Pinpoint the cell where the given text exists, returning its (X, Y) midpoint coordinate. 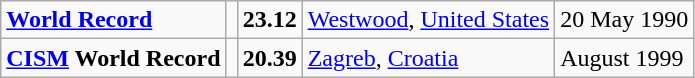
CISM World Record (114, 58)
August 1999 (624, 58)
Zagreb, Croatia (428, 58)
23.12 (270, 20)
20.39 (270, 58)
World Record (114, 20)
Westwood, United States (428, 20)
20 May 1990 (624, 20)
